Pinpoint the cell where the given text exists, returning its (x, y) midpoint coordinate. 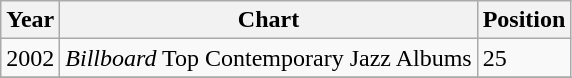
Billboard Top Contemporary Jazz Albums (268, 58)
2002 (30, 58)
Chart (268, 20)
Year (30, 20)
25 (524, 58)
Position (524, 20)
